Determine the [X, Y] coordinate at the center of the cell enclosing the given text.  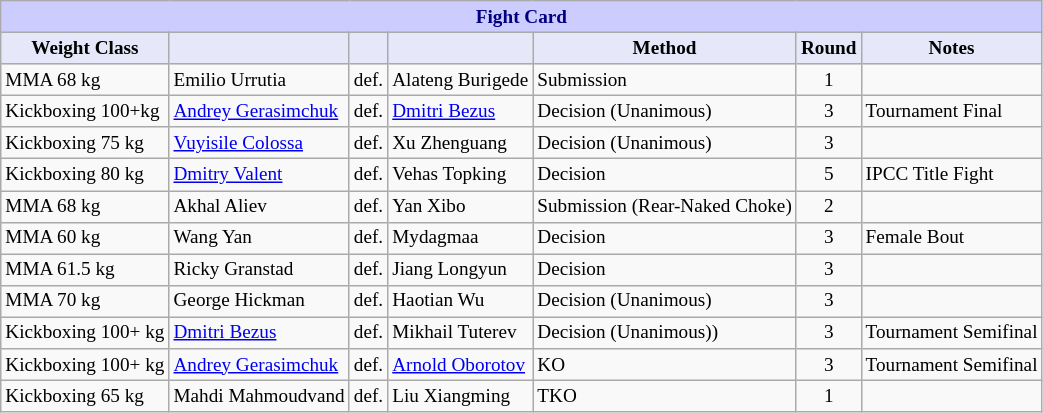
Kickboxing 80 kg [85, 175]
5 [828, 175]
Wang Yan [259, 238]
Kickboxing 75 kg [85, 143]
Liu Xiangming [460, 396]
Arnold Oborotov [460, 365]
Ricky Granstad [259, 270]
Female Bout [952, 238]
Submission [665, 80]
George Hickman [259, 301]
Yan Xibo [460, 206]
MMA 60 kg [85, 238]
Jiang Longyun [460, 270]
Mydagmaa [460, 238]
Weight Class [85, 48]
Method [665, 48]
Round [828, 48]
KO [665, 365]
MMA 70 kg [85, 301]
Kickboxing 100+kg [85, 111]
Mahdi Mahmoudvand [259, 396]
Vehas Topking [460, 175]
Decision (Unanimous)) [665, 333]
IPCC Title Fight [952, 175]
Vuyisile Colossa [259, 143]
Mikhail Tuterev [460, 333]
Akhal Aliev [259, 206]
TKO [665, 396]
Xu Zhenguang [460, 143]
Emilio Urrutia [259, 80]
Haotian Wu [460, 301]
MMA 61.5 kg [85, 270]
2 [828, 206]
Fight Card [522, 17]
Notes [952, 48]
Kickboxing 65 kg [85, 396]
Submission (Rear-Naked Choke) [665, 206]
Tournament Final [952, 111]
Dmitry Valent [259, 175]
Alateng Burigede [460, 80]
